Output the (x, y) coordinate of the center of the cell containing the given text.  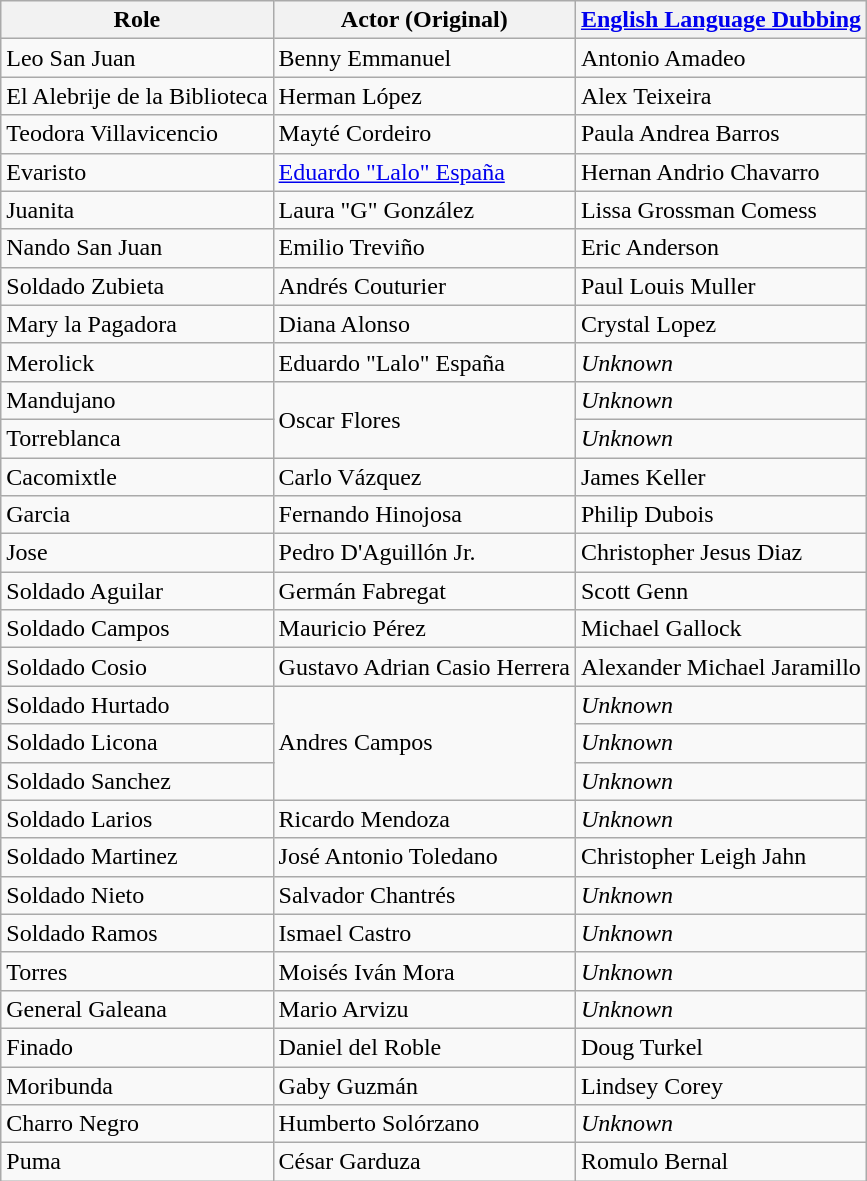
Salvador Chantrés (424, 895)
Gaby Guzmán (424, 1085)
Soldado Aguilar (137, 591)
Torreblanca (137, 438)
Garcia (137, 515)
Paula Andrea Barros (720, 134)
Charro Negro (137, 1124)
Benny Emmanuel (424, 58)
Philip Dubois (720, 515)
Actor (Original) (424, 20)
Daniel del Roble (424, 1047)
Hernan Andrio Chavarro (720, 172)
Soldado Zubieta (137, 286)
Emilio Treviño (424, 248)
Cacomixtle (137, 477)
El Alebrije de la Biblioteca (137, 96)
Alexander Michael Jaramillo (720, 667)
Finado (137, 1047)
Jose (137, 553)
Ismael Castro (424, 933)
Mayté Cordeiro (424, 134)
Eric Anderson (720, 248)
Fernando Hinojosa (424, 515)
Teodora Villavicencio (137, 134)
Oscar Flores (424, 419)
José Antonio Toledano (424, 857)
Soldado Cosio (137, 667)
Michael Gallock (720, 629)
Antonio Amadeo (720, 58)
Germán Fabregat (424, 591)
César Garduza (424, 1162)
Soldado Sanchez (137, 781)
Diana Alonso (424, 324)
Andres Campos (424, 743)
Lindsey Corey (720, 1085)
Christopher Leigh Jahn (720, 857)
Soldado Campos (137, 629)
Gustavo Adrian Casio Herrera (424, 667)
Soldado Hurtado (137, 705)
Moisés Iván Mora (424, 971)
Romulo Bernal (720, 1162)
Merolick (137, 362)
Humberto Solórzano (424, 1124)
Scott Genn (720, 591)
Paul Louis Muller (720, 286)
Juanita (137, 210)
Soldado Larios (137, 819)
Ricardo Mendoza (424, 819)
Pedro D'Aguillón Jr. (424, 553)
Crystal Lopez (720, 324)
Alex Teixeira (720, 96)
Carlo Vázquez (424, 477)
English Language Dubbing (720, 20)
Mandujano (137, 400)
General Galeana (137, 1009)
Mary la Pagadora (137, 324)
Mauricio Pérez (424, 629)
Lissa Grossman Comess (720, 210)
Role (137, 20)
Christopher Jesus Diaz (720, 553)
Doug Turkel (720, 1047)
Andrés Couturier (424, 286)
Torres (137, 971)
Evaristo (137, 172)
Mario Arvizu (424, 1009)
James Keller (720, 477)
Soldado Licona (137, 743)
Soldado Ramos (137, 933)
Soldado Nieto (137, 895)
Leo San Juan (137, 58)
Laura "G" González (424, 210)
Puma (137, 1162)
Moribunda (137, 1085)
Nando San Juan (137, 248)
Soldado Martinez (137, 857)
Herman López (424, 96)
